Locate the cell with the specified text and output its (x, y) center coordinate. 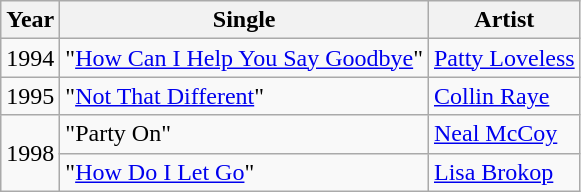
"Not That Different" (244, 96)
"Party On" (244, 134)
Artist (504, 20)
Lisa Brokop (504, 172)
Neal McCoy (504, 134)
"How Do I Let Go" (244, 172)
Year (30, 20)
1995 (30, 96)
1994 (30, 58)
Patty Loveless (504, 58)
Collin Raye (504, 96)
1998 (30, 153)
Single (244, 20)
"How Can I Help You Say Goodbye" (244, 58)
